Identify which cell holds the provided text, then report its (x, y) central coordinate. 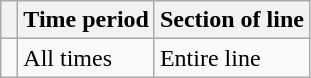
Section of line (232, 20)
All times (86, 58)
Time period (86, 20)
Entire line (232, 58)
